Find where the given text appears and provide that cell's center as [X, Y] coordinate. 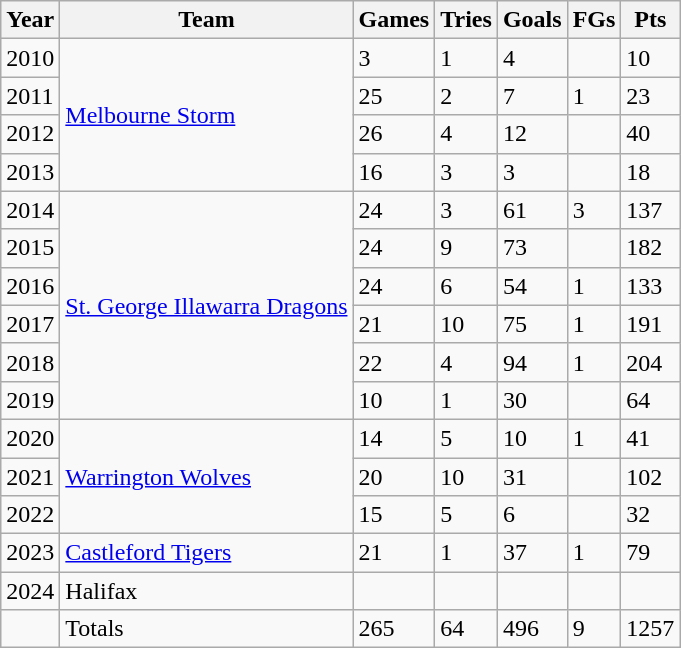
54 [532, 286]
FGs [594, 20]
2024 [30, 591]
2011 [30, 96]
1257 [650, 629]
496 [532, 629]
26 [394, 134]
Castleford Tigers [206, 553]
102 [650, 477]
2014 [30, 210]
73 [532, 248]
2022 [30, 515]
79 [650, 553]
Goals [532, 20]
182 [650, 248]
204 [650, 362]
15 [394, 515]
75 [532, 324]
191 [650, 324]
7 [532, 96]
2019 [30, 400]
12 [532, 134]
30 [532, 400]
133 [650, 286]
2021 [30, 477]
2018 [30, 362]
2015 [30, 248]
265 [394, 629]
St. George Illawarra Dragons [206, 305]
Halifax [206, 591]
31 [532, 477]
2 [466, 96]
2017 [30, 324]
Games [394, 20]
Tries [466, 20]
Totals [206, 629]
Team [206, 20]
Pts [650, 20]
40 [650, 134]
2016 [30, 286]
18 [650, 172]
2023 [30, 553]
Warrington Wolves [206, 476]
2010 [30, 58]
2013 [30, 172]
94 [532, 362]
2020 [30, 438]
37 [532, 553]
22 [394, 362]
2012 [30, 134]
32 [650, 515]
41 [650, 438]
137 [650, 210]
Melbourne Storm [206, 115]
Year [30, 20]
20 [394, 477]
61 [532, 210]
14 [394, 438]
16 [394, 172]
23 [650, 96]
25 [394, 96]
